Locate the cell with the specified text and output its (X, Y) center coordinate. 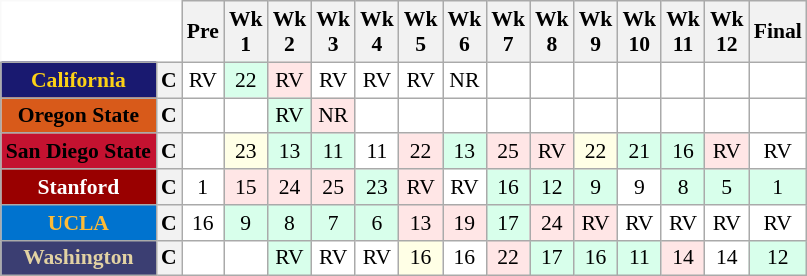
Wk1 (246, 32)
Washington (78, 258)
Final (778, 32)
Wk6 (464, 32)
6 (377, 223)
Pre (203, 32)
UCLA (78, 223)
21 (639, 152)
Wk7 (508, 32)
15 (246, 187)
California (78, 80)
San Diego State (78, 152)
Wk10 (639, 32)
Wk9 (596, 32)
19 (464, 223)
Wk8 (552, 32)
7 (333, 223)
Wk11 (683, 32)
Oregon State (78, 116)
Stanford (78, 187)
Wk2 (290, 32)
Wk5 (421, 32)
Wk3 (333, 32)
5 (727, 187)
Wk4 (377, 32)
Wk12 (727, 32)
